Identify which cell holds the provided text, then report its [x, y] central coordinate. 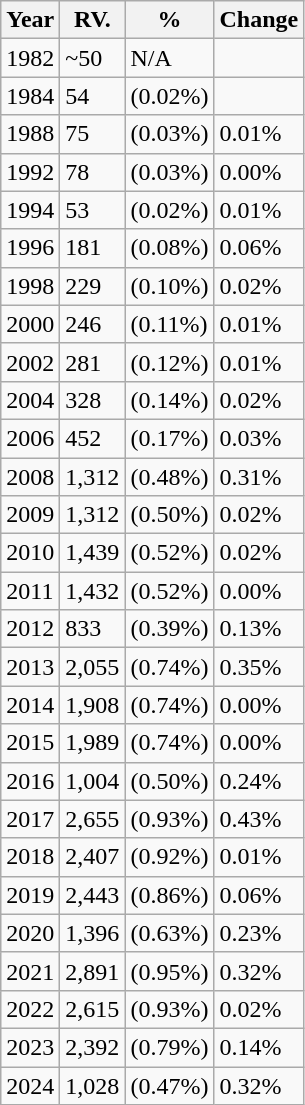
1,396 [92, 933]
2012 [30, 629]
(0.11%) [170, 324]
Change [259, 20]
2009 [30, 515]
(0.92%) [170, 857]
2015 [30, 743]
2,392 [92, 1047]
1996 [30, 248]
1988 [30, 134]
2008 [30, 477]
(0.12%) [170, 362]
1994 [30, 210]
(0.79%) [170, 1047]
(0.47%) [170, 1085]
0.03% [259, 438]
Year [30, 20]
328 [92, 400]
2,655 [92, 819]
1992 [30, 172]
2019 [30, 895]
281 [92, 362]
~50 [92, 58]
1,028 [92, 1085]
1982 [30, 58]
2022 [30, 1009]
2,407 [92, 857]
1,432 [92, 591]
452 [92, 438]
(0.08%) [170, 248]
RV. [92, 20]
2018 [30, 857]
2006 [30, 438]
2,891 [92, 971]
1,989 [92, 743]
2000 [30, 324]
2,055 [92, 667]
2020 [30, 933]
0.23% [259, 933]
1,439 [92, 553]
2010 [30, 553]
0.43% [259, 819]
246 [92, 324]
2,615 [92, 1009]
2,443 [92, 895]
% [170, 20]
1,004 [92, 781]
1,908 [92, 705]
0.35% [259, 667]
(0.10%) [170, 286]
229 [92, 286]
2016 [30, 781]
0.13% [259, 629]
2002 [30, 362]
(0.63%) [170, 933]
181 [92, 248]
2023 [30, 1047]
(0.17%) [170, 438]
1998 [30, 286]
54 [92, 96]
2014 [30, 705]
53 [92, 210]
(0.39%) [170, 629]
(0.48%) [170, 477]
2017 [30, 819]
1984 [30, 96]
2004 [30, 400]
0.24% [259, 781]
N/A [170, 58]
2011 [30, 591]
75 [92, 134]
(0.14%) [170, 400]
(0.86%) [170, 895]
2013 [30, 667]
2021 [30, 971]
2024 [30, 1085]
833 [92, 629]
(0.95%) [170, 971]
78 [92, 172]
0.14% [259, 1047]
0.31% [259, 477]
